Pinpoint the cell where the given text exists, returning its [X, Y] midpoint coordinate. 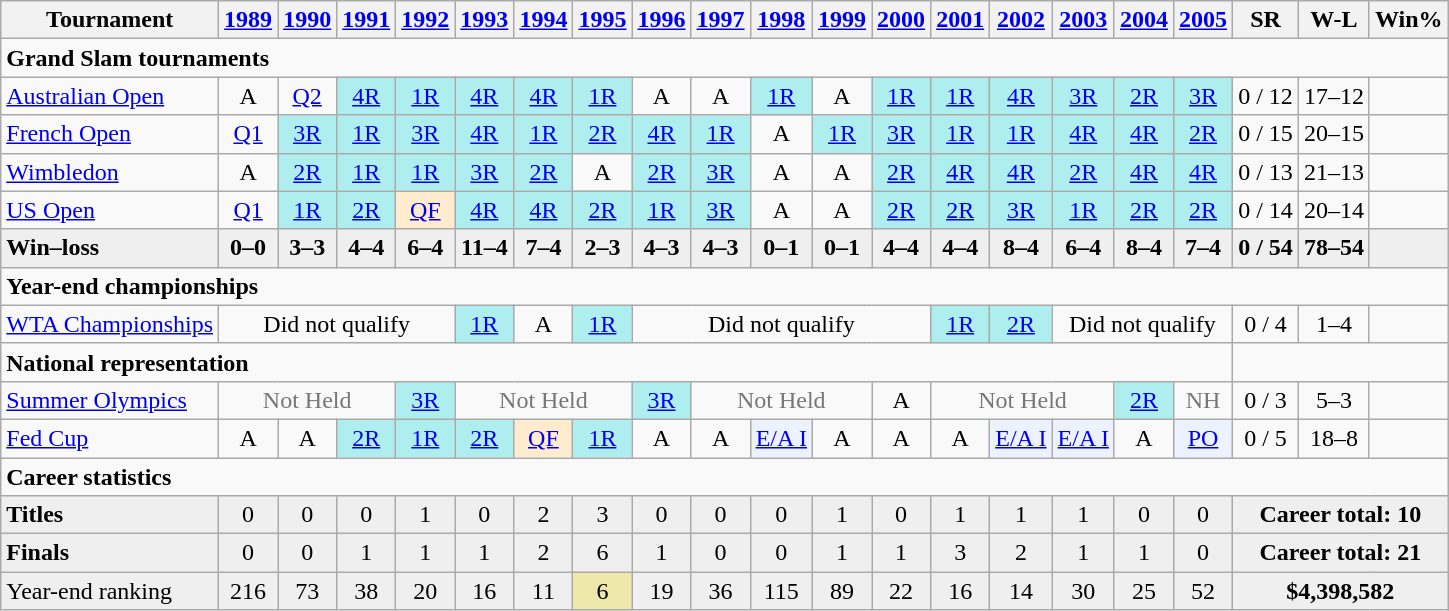
French Open [110, 134]
30 [1083, 591]
89 [842, 591]
W-L [1334, 20]
11 [544, 591]
Wimbledon [110, 172]
2004 [1144, 20]
20–15 [1334, 134]
0 / 3 [1266, 400]
78–54 [1334, 248]
2001 [960, 20]
WTA Championships [110, 324]
1989 [248, 20]
1990 [308, 20]
Titles [110, 515]
Australian Open [110, 96]
SR [1266, 20]
1999 [842, 20]
$4,398,582 [1340, 591]
22 [902, 591]
2000 [902, 20]
36 [720, 591]
Year-end championships [724, 286]
Q2 [308, 96]
0–0 [248, 248]
1992 [426, 20]
1997 [720, 20]
Win% [1408, 20]
216 [248, 591]
3–3 [308, 248]
11–4 [484, 248]
Win–loss [110, 248]
1993 [484, 20]
115 [781, 591]
0 / 4 [1266, 324]
1996 [662, 20]
25 [1144, 591]
2005 [1204, 20]
20 [426, 591]
52 [1204, 591]
2002 [1021, 20]
NH [1204, 400]
19 [662, 591]
1995 [602, 20]
0 / 13 [1266, 172]
1994 [544, 20]
0 / 12 [1266, 96]
PO [1204, 438]
Career statistics [724, 477]
73 [308, 591]
Career total: 21 [1340, 553]
14 [1021, 591]
Year-end ranking [110, 591]
2003 [1083, 20]
Grand Slam tournaments [724, 58]
0 / 15 [1266, 134]
0 / 54 [1266, 248]
5–3 [1334, 400]
1998 [781, 20]
0 / 5 [1266, 438]
0 / 14 [1266, 210]
Career total: 10 [1340, 515]
38 [366, 591]
Finals [110, 553]
17–12 [1334, 96]
1991 [366, 20]
1–4 [1334, 324]
National representation [617, 362]
20–14 [1334, 210]
2–3 [602, 248]
US Open [110, 210]
Tournament [110, 20]
18–8 [1334, 438]
Summer Olympics [110, 400]
Fed Cup [110, 438]
21–13 [1334, 172]
